For the text-containing cell, return its midpoint in (X, Y) coordinate format. 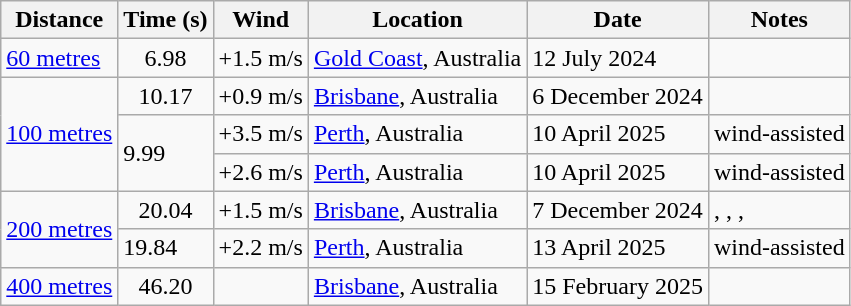
Wind (260, 20)
Location (417, 20)
+3.5 m/s (260, 134)
Notes (779, 20)
9.99 (166, 153)
, , , (779, 210)
60 metres (60, 58)
13 April 2025 (618, 248)
+0.9 m/s (260, 96)
400 metres (60, 286)
Gold Coast, Australia (417, 58)
7 December 2024 (618, 210)
12 July 2024 (618, 58)
46.20 (166, 286)
200 metres (60, 229)
10.17 (166, 96)
19.84 (166, 248)
6 December 2024 (618, 96)
15 February 2025 (618, 286)
6.98 (166, 58)
+2.6 m/s (260, 172)
+2.2 m/s (260, 248)
Distance (60, 20)
100 metres (60, 134)
Time (s) (166, 20)
Date (618, 20)
20.04 (166, 210)
